Extract the (X, Y) coordinate from the center of the cell holding the provided text.  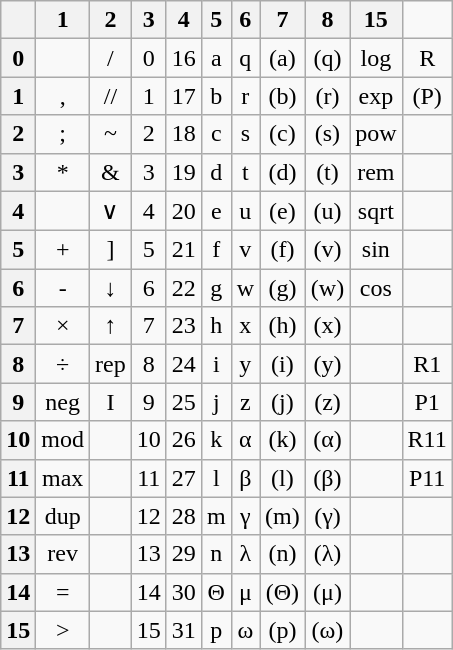
R1 (427, 364)
Θ (216, 592)
- (63, 288)
(t) (327, 172)
/ (111, 58)
(e) (283, 211)
t (245, 172)
(u) (327, 211)
(p) (283, 630)
(m) (283, 516)
β (245, 478)
log (376, 58)
27 (184, 478)
d (216, 172)
29 (184, 554)
(b) (283, 96)
P1 (427, 402)
(n) (283, 554)
j (216, 402)
(c) (283, 134)
> (63, 630)
q (245, 58)
30 (184, 592)
~ (111, 134)
rep (111, 364)
(q) (327, 58)
b (216, 96)
rem (376, 172)
(λ) (327, 554)
P11 (427, 478)
dup (63, 516)
neg (63, 402)
= (63, 592)
λ (245, 554)
(y) (327, 364)
(Θ) (283, 592)
(l) (283, 478)
(β) (327, 478)
i (216, 364)
21 (184, 250)
k (216, 440)
(d) (283, 172)
g (216, 288)
y (245, 364)
c (216, 134)
+ (63, 250)
23 (184, 326)
I (111, 402)
f (216, 250)
, (63, 96)
∨ (111, 211)
22 (184, 288)
R (427, 58)
25 (184, 402)
(j) (283, 402)
(α) (327, 440)
p (216, 630)
(γ) (327, 516)
// (111, 96)
(r) (327, 96)
↑ (111, 326)
h (216, 326)
(z) (327, 402)
pow (376, 134)
max (63, 478)
ω (245, 630)
(x) (327, 326)
26 (184, 440)
(f) (283, 250)
cos (376, 288)
sin (376, 250)
x (245, 326)
& (111, 172)
÷ (63, 364)
(g) (283, 288)
γ (245, 516)
(a) (283, 58)
exp (376, 96)
* (63, 172)
(P) (427, 96)
(i) (283, 364)
24 (184, 364)
(h) (283, 326)
28 (184, 516)
r (245, 96)
↓ (111, 288)
× (63, 326)
rev (63, 554)
m (216, 516)
] (111, 250)
(w) (327, 288)
(v) (327, 250)
α (245, 440)
20 (184, 211)
u (245, 211)
s (245, 134)
; (63, 134)
μ (245, 592)
a (216, 58)
(k) (283, 440)
(μ) (327, 592)
z (245, 402)
n (216, 554)
(ω) (327, 630)
(s) (327, 134)
18 (184, 134)
v (245, 250)
31 (184, 630)
sqrt (376, 211)
l (216, 478)
e (216, 211)
R11 (427, 440)
19 (184, 172)
mod (63, 440)
w (245, 288)
17 (184, 96)
16 (184, 58)
